Return the [x, y] coordinate for the center point of the cell that contains the specified text.  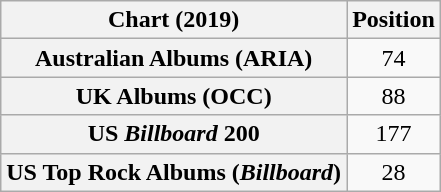
88 [394, 96]
UK Albums (OCC) [174, 96]
74 [394, 58]
Position [394, 20]
177 [394, 134]
Chart (2019) [174, 20]
28 [394, 172]
US Billboard 200 [174, 134]
Australian Albums (ARIA) [174, 58]
US Top Rock Albums (Billboard) [174, 172]
